Search for the cell housing the specified text and yield its (X, Y) center coordinate. 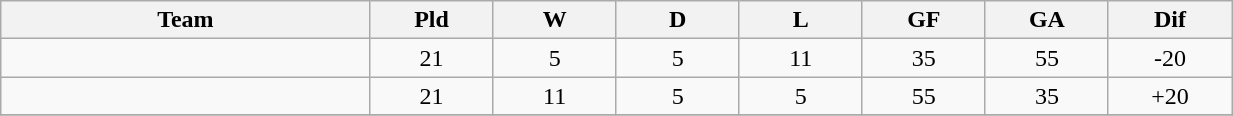
GF (924, 20)
L (800, 20)
W (554, 20)
D (678, 20)
Dif (1170, 20)
Pld (432, 20)
Team (186, 20)
-20 (1170, 58)
GA (1046, 20)
+20 (1170, 96)
